Output the (X, Y) coordinate of the center of the cell containing the given text.  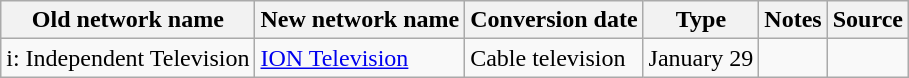
Source (868, 20)
Type (701, 20)
New network name (360, 20)
Notes (793, 20)
Conversion date (554, 20)
ION Television (360, 58)
i: Independent Television (128, 58)
Cable television (554, 58)
January 29 (701, 58)
Old network name (128, 20)
